Extract the (X, Y) coordinate from the center of the cell holding the provided text.  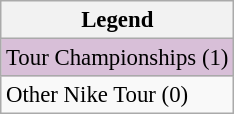
Tour Championships (1) (118, 58)
Other Nike Tour (0) (118, 95)
Legend (118, 20)
